Scan for the cell matching the given text and deliver its [x, y] coordinate at center. 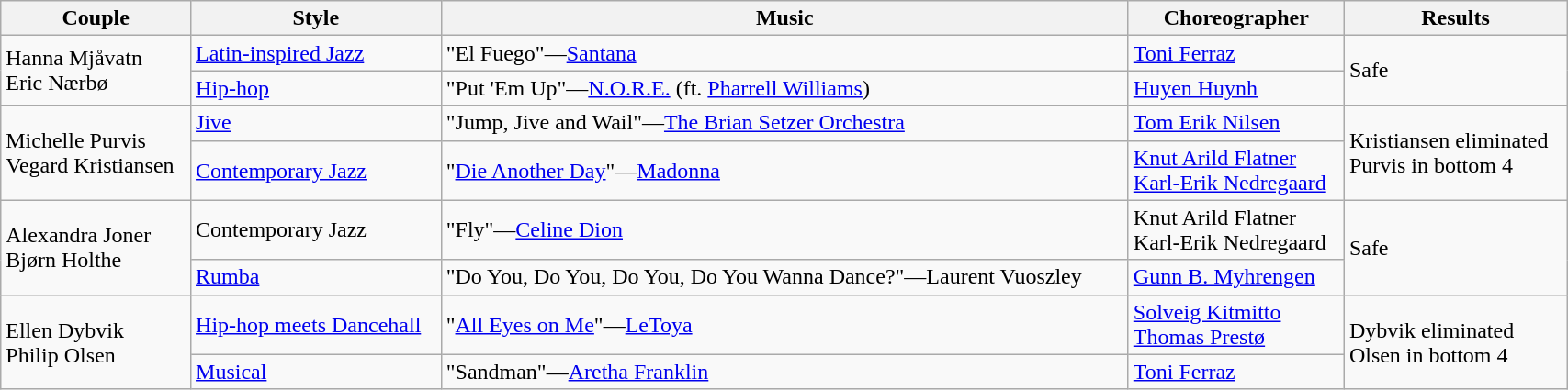
Hip-hop [316, 88]
"Fly"—Celine Dion [784, 229]
Musical [316, 372]
Tom Erik Nilsen [1236, 123]
Hanna MjåvatnEric Nærbø [96, 71]
Rumba [316, 277]
"El Fuego"—Santana [784, 53]
Couple [96, 18]
Solveig KitmittoThomas Prestø [1236, 325]
Results [1455, 18]
"Jump, Jive and Wail"—The Brian Setzer Orchestra [784, 123]
Latin-inspired Jazz [316, 53]
Jive [316, 123]
"Sandman"—Aretha Franklin [784, 372]
"All Eyes on Me"—LeToya [784, 325]
Kristiansen eliminatedPurvis in bottom 4 [1455, 152]
Alexandra JonerBjørn Holthe [96, 248]
Music [784, 18]
Hip-hop meets Dancehall [316, 325]
Michelle PurvisVegard Kristiansen [96, 152]
Huyen Huynh [1236, 88]
"Do You, Do You, Do You, Do You Wanna Dance?"—Laurent Vuoszley [784, 277]
Gunn B. Myhrengen [1236, 277]
"Die Another Day"—Madonna [784, 171]
Dybvik eliminatedOlsen in bottom 4 [1455, 341]
Choreographer [1236, 18]
"Put 'Em Up"—N.O.R.E. (ft. Pharrell Williams) [784, 88]
Style [316, 18]
Ellen DybvikPhilip Olsen [96, 341]
